Determine the [x, y] coordinate at the center of the cell enclosing the given text.  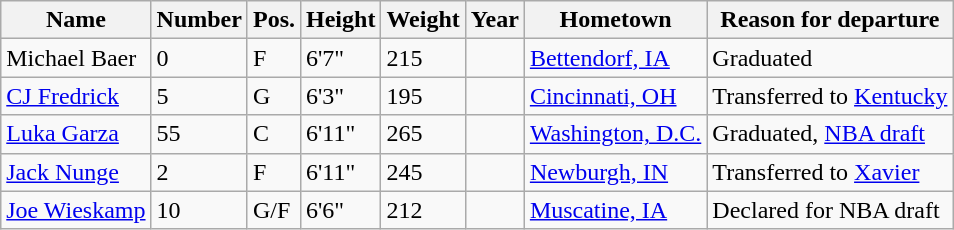
Washington, D.C. [615, 134]
6'3" [341, 96]
C [274, 134]
Transferred to Kentucky [830, 96]
Height [341, 20]
Name [76, 20]
212 [423, 210]
Bettendorf, IA [615, 58]
Michael Baer [76, 58]
245 [423, 172]
CJ Fredrick [76, 96]
Muscatine, IA [615, 210]
6'7" [341, 58]
5 [199, 96]
Pos. [274, 20]
55 [199, 134]
Declared for NBA draft [830, 210]
Weight [423, 20]
Jack Nunge [76, 172]
G [274, 96]
215 [423, 58]
Joe Wieskamp [76, 210]
Graduated, NBA draft [830, 134]
G/F [274, 210]
2 [199, 172]
6'6" [341, 210]
Newburgh, IN [615, 172]
265 [423, 134]
Cincinnati, OH [615, 96]
195 [423, 96]
Number [199, 20]
Reason for departure [830, 20]
Hometown [615, 20]
Luka Garza [76, 134]
Year [494, 20]
Graduated [830, 58]
Transferred to Xavier [830, 172]
0 [199, 58]
10 [199, 210]
